For the text-containing cell, return its midpoint in (x, y) coordinate format. 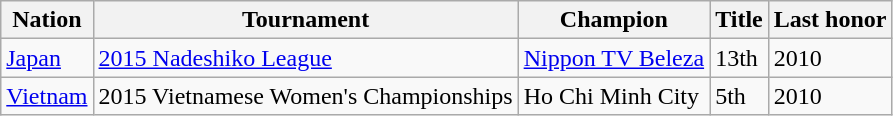
Ho Chi Minh City (614, 96)
Title (740, 20)
2015 Nadeshiko League (306, 58)
Japan (47, 58)
Tournament (306, 20)
13th (740, 58)
Last honor (830, 20)
Champion (614, 20)
Nation (47, 20)
5th (740, 96)
Nippon TV Beleza (614, 58)
Vietnam (47, 96)
2015 Vietnamese Women's Championships (306, 96)
